Locate the cell with the specified text and output its [X, Y] center coordinate. 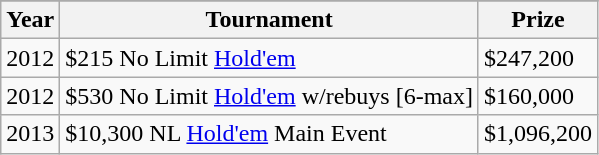
$530 No Limit Hold'em w/rebuys [6-max] [270, 96]
$1,096,200 [538, 134]
$10,300 NL Hold'em Main Event [270, 134]
$160,000 [538, 96]
Year [30, 20]
Tournament [270, 20]
Prize [538, 20]
$247,200 [538, 58]
$215 No Limit Hold'em [270, 58]
2013 [30, 134]
